Return the (x, y) coordinate for the center point of the cell that contains the specified text.  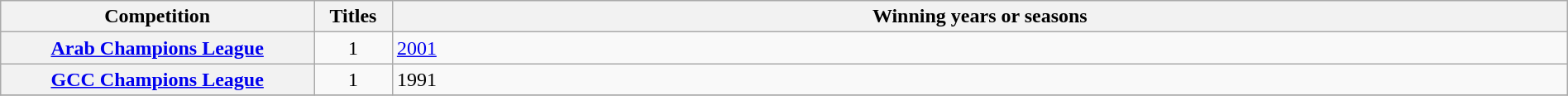
1991 (979, 79)
Winning years or seasons (979, 17)
Arab Champions League (157, 48)
GCC Champions League (157, 79)
2001 (979, 48)
Titles (354, 17)
Competition (157, 17)
